Output the (X, Y) coordinate of the center of the cell containing the given text.  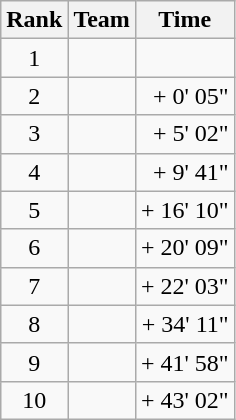
Team (102, 20)
3 (34, 134)
8 (34, 324)
+ 22' 03" (184, 286)
+ 34' 11" (184, 324)
+ 20' 09" (184, 248)
+ 0' 05" (184, 96)
Time (184, 20)
7 (34, 286)
+ 41' 58" (184, 362)
6 (34, 248)
+ 43' 02" (184, 400)
+ 9' 41" (184, 172)
2 (34, 96)
9 (34, 362)
4 (34, 172)
10 (34, 400)
1 (34, 58)
+ 5' 02" (184, 134)
+ 16' 10" (184, 210)
5 (34, 210)
Rank (34, 20)
